Scan for the cell matching the given text and deliver its (x, y) coordinate at center. 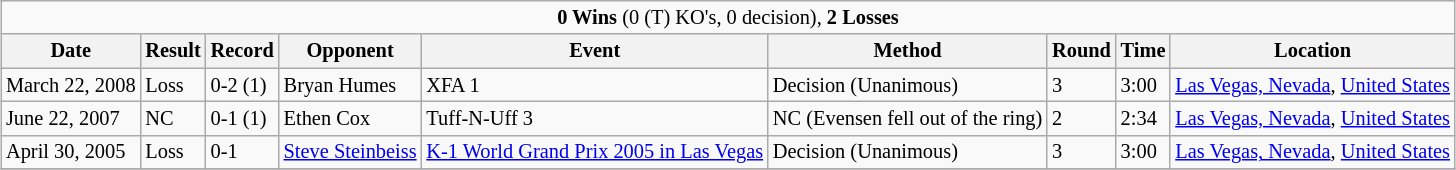
April 30, 2005 (70, 152)
Round (1082, 51)
Event (594, 51)
NC (172, 119)
0 Wins (0 (T) KO's, 0 decision), 2 Losses (728, 18)
K-1 World Grand Prix 2005 in Las Vegas (594, 152)
2:34 (1144, 119)
NC (Evensen fell out of the ring) (908, 119)
Record (242, 51)
Ethen Cox (350, 119)
Opponent (350, 51)
0-1 (1) (242, 119)
Tuff-N-Uff 3 (594, 119)
0-2 (1) (242, 85)
March 22, 2008 (70, 85)
Time (1144, 51)
0-1 (242, 152)
Method (908, 51)
June 22, 2007 (70, 119)
Bryan Humes (350, 85)
Steve Steinbeiss (350, 152)
2 (1082, 119)
Location (1312, 51)
XFA 1 (594, 85)
Date (70, 51)
Result (172, 51)
